Scan for the cell matching the given text and deliver its (x, y) coordinate at center. 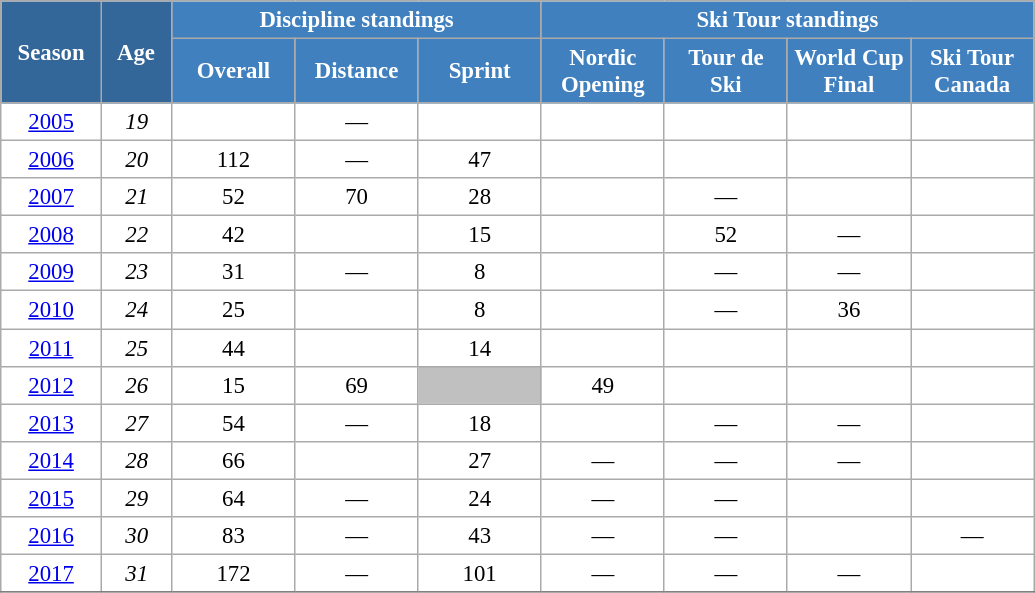
Age (136, 52)
2011 (52, 348)
69 (356, 385)
20 (136, 160)
Sprint (480, 72)
26 (136, 385)
101 (480, 573)
112 (234, 160)
172 (234, 573)
2010 (52, 310)
83 (234, 536)
70 (356, 197)
21 (136, 197)
2008 (52, 235)
36 (848, 310)
23 (136, 273)
44 (234, 348)
Season (52, 52)
19 (136, 122)
43 (480, 536)
54 (234, 423)
Tour deSki (726, 72)
2015 (52, 498)
22 (136, 235)
2005 (52, 122)
18 (480, 423)
42 (234, 235)
14 (480, 348)
66 (234, 460)
Overall (234, 72)
2009 (52, 273)
2014 (52, 460)
2007 (52, 197)
2013 (52, 423)
Ski TourCanada (972, 72)
Ski Tour standings (787, 20)
Discipline standings (356, 20)
Distance (356, 72)
2016 (52, 536)
30 (136, 536)
2017 (52, 573)
47 (480, 160)
World CupFinal (848, 72)
29 (136, 498)
2006 (52, 160)
49 (602, 385)
NordicOpening (602, 72)
2012 (52, 385)
64 (234, 498)
